Capture the cell that displays the provided text and extract its (X, Y) central coordinate. 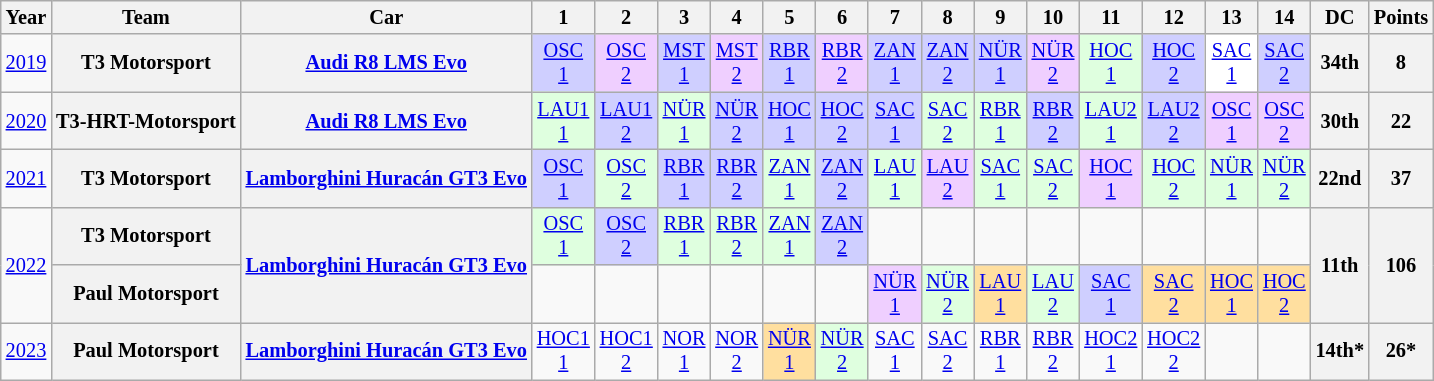
9 (1000, 17)
DC (1340, 17)
NOR1 (684, 351)
MST1 (684, 63)
T3-HRT-Motorsport (146, 121)
NOR2 (736, 351)
Year (26, 17)
12 (1174, 17)
HOC12 (626, 351)
HOC22 (1174, 351)
14 (1284, 17)
LAU22 (1174, 121)
7 (894, 17)
37 (1401, 178)
11 (1110, 17)
Points (1401, 17)
2019 (26, 63)
6 (842, 17)
5 (790, 17)
LAU12 (626, 121)
10 (1054, 17)
34th (1340, 63)
HOC21 (1110, 351)
1 (564, 17)
22 (1401, 121)
3 (684, 17)
2023 (26, 351)
2022 (26, 264)
2 (626, 17)
LAU11 (564, 121)
106 (1401, 264)
4 (736, 17)
LAU21 (1110, 121)
30th (1340, 121)
2021 (26, 178)
14th* (1340, 351)
22nd (1340, 178)
26* (1401, 351)
13 (1232, 17)
Car (386, 17)
11th (1340, 264)
2020 (26, 121)
MST2 (736, 63)
Team (146, 17)
HOC11 (564, 351)
